Find where the given text appears and provide that cell's center as [x, y] coordinate. 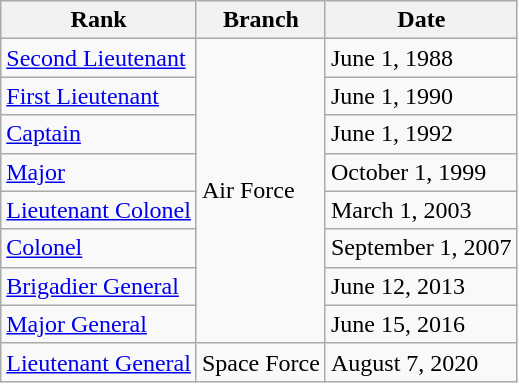
Captain [99, 134]
March 1, 2003 [421, 210]
October 1, 1999 [421, 172]
Major General [99, 324]
June 1, 1992 [421, 134]
June 1, 1990 [421, 96]
First Lieutenant [99, 96]
Rank [99, 20]
September 1, 2007 [421, 248]
Branch [260, 20]
Major [99, 172]
Space Force [260, 362]
August 7, 2020 [421, 362]
June 12, 2013 [421, 286]
Lieutenant General [99, 362]
Air Force [260, 191]
Brigadier General [99, 286]
June 1, 1988 [421, 58]
Colonel [99, 248]
Lieutenant Colonel [99, 210]
Second Lieutenant [99, 58]
June 15, 2016 [421, 324]
Date [421, 20]
